Extract the [X, Y] coordinate from the center of the cell holding the provided text.  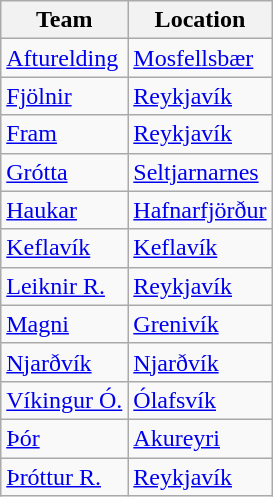
Fram [64, 134]
Hafnarfjörður [200, 210]
Akureyri [200, 438]
Location [200, 20]
Seltjarnarnes [200, 172]
Magni [64, 324]
Grótta [64, 172]
Afturelding [64, 58]
Fjölnir [64, 96]
Þróttur R. [64, 477]
Team [64, 20]
Leiknir R. [64, 286]
Þór [64, 438]
Mosfellsbær [200, 58]
Haukar [64, 210]
Ólafsvík [200, 400]
Grenivík [200, 324]
Víkingur Ó. [64, 400]
